Capture the cell that displays the provided text and extract its (x, y) central coordinate. 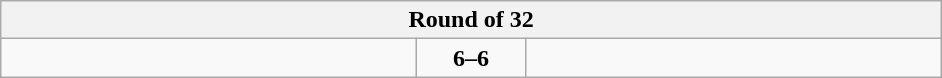
Round of 32 (472, 20)
6–6 (472, 58)
